For the text-containing cell, return its midpoint in [X, Y] coordinate format. 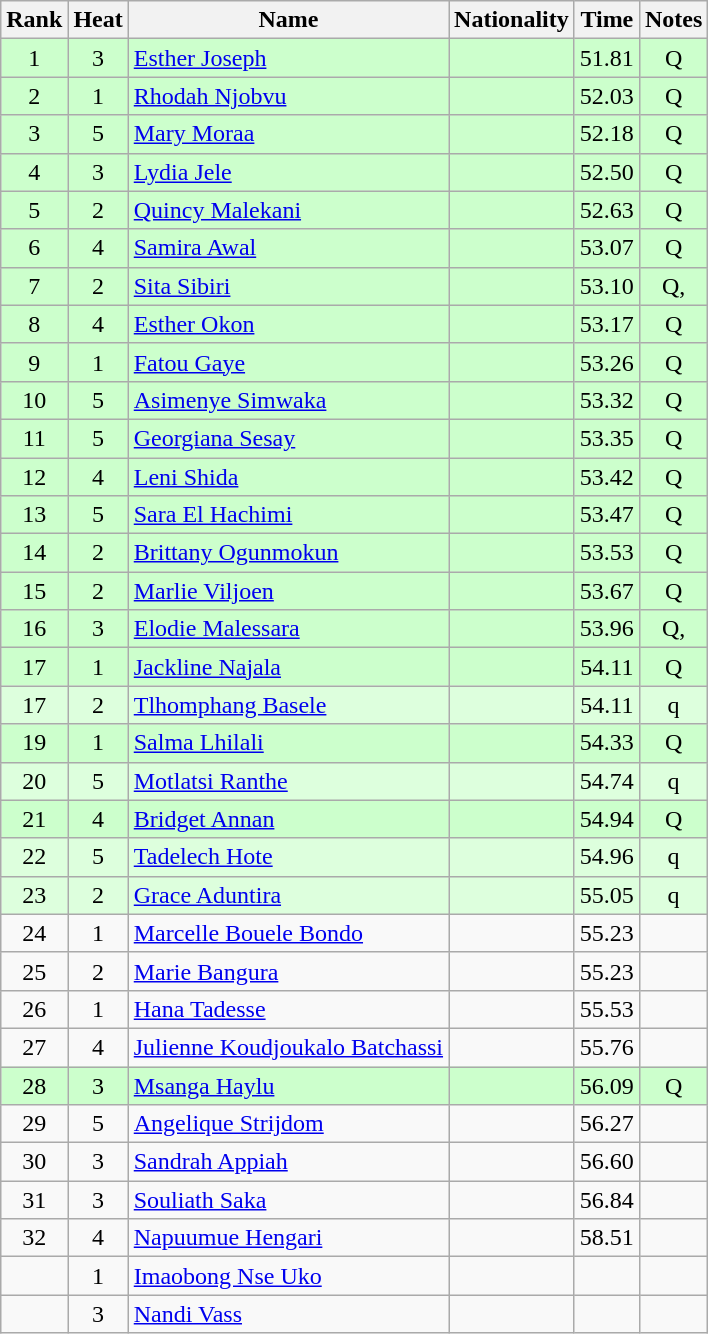
54.96 [606, 857]
Tlhomphang Basele [288, 705]
12 [34, 477]
52.03 [606, 96]
53.35 [606, 438]
53.26 [606, 362]
27 [34, 1047]
Angelique Strijdom [288, 1124]
Samira Awal [288, 248]
Marie Bangura [288, 971]
Georgiana Sesay [288, 438]
8 [34, 324]
Marlie Viljoen [288, 591]
Nationality [512, 20]
54.33 [606, 743]
Jackline Najala [288, 667]
28 [34, 1085]
25 [34, 971]
55.05 [606, 895]
53.10 [606, 286]
26 [34, 1009]
Rank [34, 20]
24 [34, 933]
52.18 [606, 134]
6 [34, 248]
10 [34, 400]
Nandi Vass [288, 1314]
54.74 [606, 781]
56.27 [606, 1124]
52.50 [606, 172]
Quincy Malekani [288, 210]
Tadelech Hote [288, 857]
Fatou Gaye [288, 362]
54.94 [606, 819]
Motlatsi Ranthe [288, 781]
Grace Aduntira [288, 895]
53.67 [606, 591]
9 [34, 362]
13 [34, 515]
53.42 [606, 477]
Marcelle Bouele Bondo [288, 933]
55.53 [606, 1009]
Msanga Haylu [288, 1085]
53.47 [606, 515]
Rhodah Njobvu [288, 96]
52.63 [606, 210]
Leni Shida [288, 477]
Julienne Koudjoukalo Batchassi [288, 1047]
58.51 [606, 1238]
11 [34, 438]
Bridget Annan [288, 819]
56.60 [606, 1162]
Brittany Ogunmokun [288, 553]
Sandrah Appiah [288, 1162]
32 [34, 1238]
56.84 [606, 1200]
19 [34, 743]
Esther Joseph [288, 58]
53.96 [606, 629]
Mary Moraa [288, 134]
Sita Sibiri [288, 286]
Napuumue Hengari [288, 1238]
56.09 [606, 1085]
Heat [98, 20]
Asimenye Simwaka [288, 400]
Elodie Malessara [288, 629]
53.32 [606, 400]
21 [34, 819]
53.17 [606, 324]
Imaobong Nse Uko [288, 1276]
29 [34, 1124]
51.81 [606, 58]
30 [34, 1162]
Notes [673, 20]
23 [34, 895]
Hana Tadesse [288, 1009]
55.76 [606, 1047]
22 [34, 857]
20 [34, 781]
14 [34, 553]
Name [288, 20]
7 [34, 286]
53.07 [606, 248]
53.53 [606, 553]
Lydia Jele [288, 172]
Time [606, 20]
Salma Lhilali [288, 743]
Souliath Saka [288, 1200]
Esther Okon [288, 324]
15 [34, 591]
16 [34, 629]
Sara El Hachimi [288, 515]
31 [34, 1200]
